For the text-containing cell, return its midpoint in [X, Y] coordinate format. 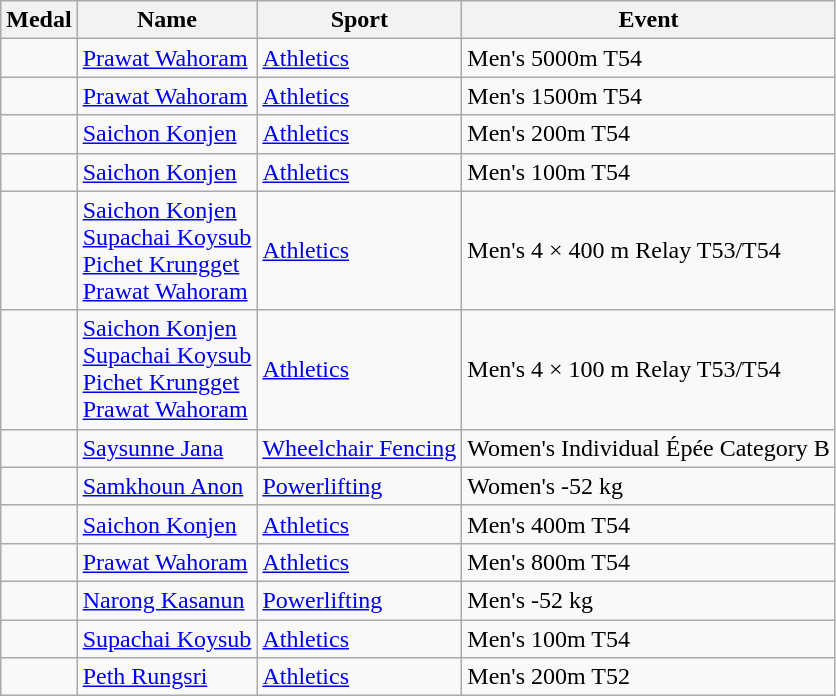
Men's 800m T54 [648, 562]
Medal [39, 20]
Sport [360, 20]
Women's -52 kg [648, 486]
Men's 1500m T54 [648, 96]
Supachai Koysub [167, 639]
Samkhoun Anon [167, 486]
Men's 200m T52 [648, 677]
Men's -52 kg [648, 600]
Women's Individual Épée Category B [648, 448]
Name [167, 20]
Saysunne Jana [167, 448]
Narong Kasanun [167, 600]
Wheelchair Fencing [360, 448]
Men's 5000m T54 [648, 58]
Men's 4 × 400 m Relay T53/T54 [648, 250]
Men's 4 × 100 m Relay T53/T54 [648, 370]
Men's 200m T54 [648, 134]
Event [648, 20]
Men's 400m T54 [648, 524]
Peth Rungsri [167, 677]
